Find where the given text appears and provide that cell's center as (X, Y) coordinate. 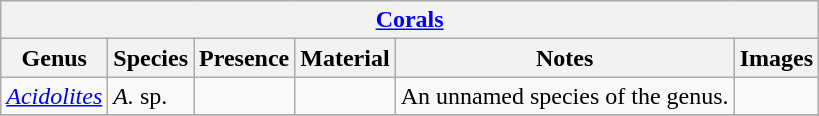
Notes (564, 58)
Corals (410, 20)
Acidolites (54, 96)
An unnamed species of the genus. (564, 96)
A. sp. (151, 96)
Species (151, 58)
Material (345, 58)
Genus (54, 58)
Presence (244, 58)
Images (776, 58)
